From the cell containing the given text, extract its center point as [X, Y] coordinate. 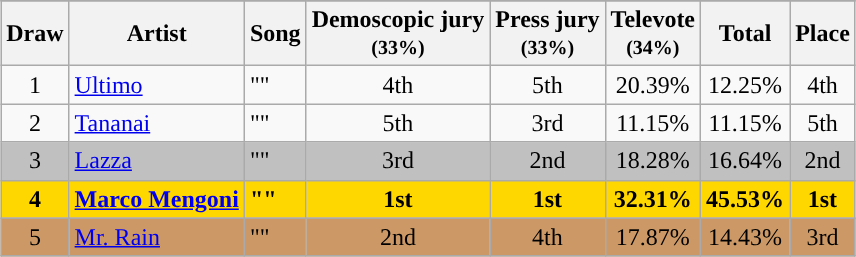
45.53% [746, 199]
Demoscopic jury(33%) [398, 34]
Song [275, 34]
1 [35, 85]
16.64% [746, 161]
Press jury(33%) [548, 34]
Tananai [156, 123]
Ultimo [156, 85]
Televote(34%) [652, 34]
14.43% [746, 237]
2 [35, 123]
Mr. Rain [156, 237]
Draw [35, 34]
Place [823, 34]
12.25% [746, 85]
Total [746, 34]
Marco Mengoni [156, 199]
5 [35, 237]
4 [35, 199]
3 [35, 161]
Lazza [156, 161]
32.31% [652, 199]
18.28% [652, 161]
20.39% [652, 85]
17.87% [652, 237]
Artist [156, 34]
